Return [x, y] of the center of cell containing provided text 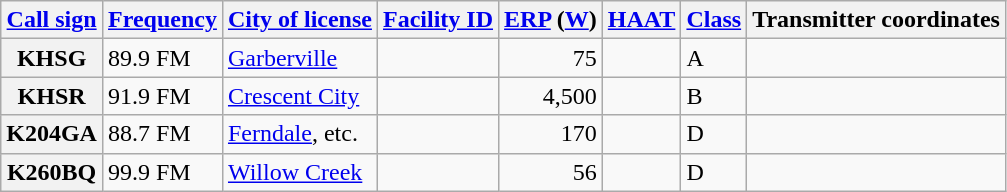
91.9 FM [162, 96]
ERP (W) [551, 20]
56 [551, 172]
88.7 FM [162, 134]
Transmitter coordinates [876, 20]
89.9 FM [162, 58]
75 [551, 58]
B [714, 96]
HAAT [642, 20]
Frequency [162, 20]
Willow Creek [300, 172]
KHSG [52, 58]
Crescent City [300, 96]
K204GA [52, 134]
Class [714, 20]
K260BQ [52, 172]
A [714, 58]
170 [551, 134]
Call sign [52, 20]
Ferndale, etc. [300, 134]
Garberville [300, 58]
99.9 FM [162, 172]
City of license [300, 20]
4,500 [551, 96]
KHSR [52, 96]
Facility ID [438, 20]
